Output the (X, Y) coordinate of the center of the cell containing the given text.  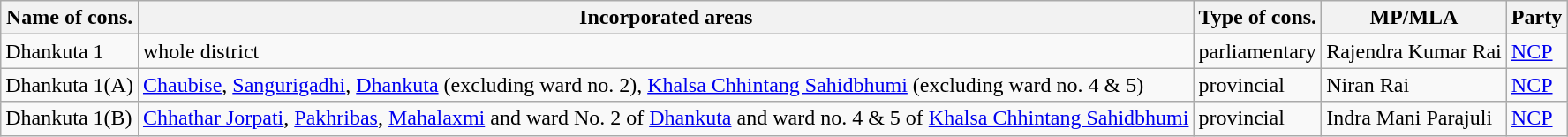
Rajendra Kumar Rai (1414, 51)
Chaubise, Sangurigadhi, Dhankuta (excluding ward no. 2), Khalsa Chhintang Sahidbhumi (excluding ward no. 4 & 5) (666, 85)
MP/MLA (1414, 18)
Niran Rai (1414, 85)
Dhankuta 1 (70, 51)
Name of cons. (70, 18)
Incorporated areas (666, 18)
parliamentary (1257, 51)
Dhankuta 1(A) (70, 85)
Indra Mani Parajuli (1414, 118)
Dhankuta 1(B) (70, 118)
Party (1536, 18)
whole district (666, 51)
Type of cons. (1257, 18)
Chhathar Jorpati, Pakhribas, Mahalaxmi and ward No. 2 of Dhankuta and ward no. 4 & 5 of Khalsa Chhintang Sahidbhumi (666, 118)
